Provide the (x, y) coordinate of the cell's center where the given text is located.  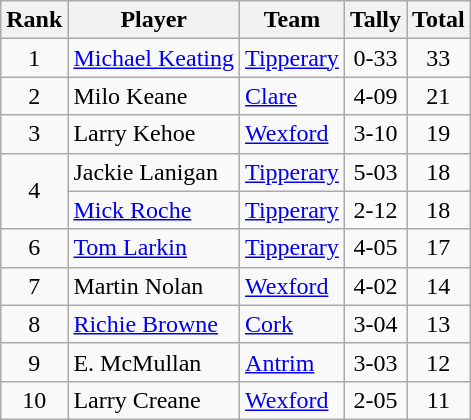
7 (34, 286)
Michael Keating (154, 58)
3-10 (375, 134)
E. McMullan (154, 362)
Tally (375, 20)
Clare (292, 96)
12 (439, 362)
14 (439, 286)
Martin Nolan (154, 286)
Milo Keane (154, 96)
Cork (292, 324)
Player (154, 20)
Mick Roche (154, 210)
Tom Larkin (154, 248)
Total (439, 20)
0-33 (375, 58)
4-02 (375, 286)
33 (439, 58)
Larry Creane (154, 400)
19 (439, 134)
3-04 (375, 324)
8 (34, 324)
6 (34, 248)
Jackie Lanigan (154, 172)
9 (34, 362)
3 (34, 134)
Antrim (292, 362)
21 (439, 96)
10 (34, 400)
Rank (34, 20)
Team (292, 20)
4-05 (375, 248)
2-05 (375, 400)
17 (439, 248)
Larry Kehoe (154, 134)
5-03 (375, 172)
2 (34, 96)
13 (439, 324)
11 (439, 400)
4-09 (375, 96)
3-03 (375, 362)
4 (34, 191)
1 (34, 58)
Richie Browne (154, 324)
2-12 (375, 210)
